Detect which cell encompasses the target text, then output its (x, y) center coordinate. 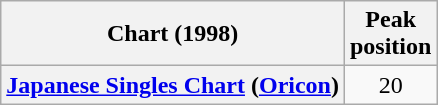
20 (390, 85)
Peakposition (390, 34)
Japanese Singles Chart (Oricon) (173, 85)
Chart (1998) (173, 34)
